Search for the cell housing the specified text and yield its (X, Y) center coordinate. 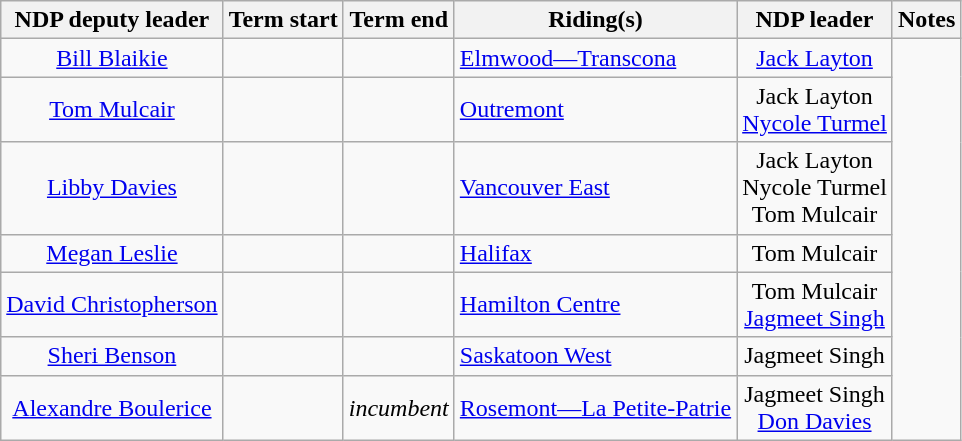
NDP leader (815, 20)
Halifax (595, 253)
Jagmeet SinghDon Davies (815, 408)
Bill Blaikie (112, 58)
Outremont (595, 110)
Tom MulcairJagmeet Singh (815, 304)
Jack LaytonNycole TurmelTom Mulcair (815, 188)
Term end (398, 20)
Hamilton Centre (595, 304)
Term start (283, 20)
Alexandre Boulerice (112, 408)
NDP deputy leader (112, 20)
David Christopherson (112, 304)
incumbent (398, 408)
Saskatoon West (595, 356)
Megan Leslie (112, 253)
Jagmeet Singh (815, 356)
Riding(s) (595, 20)
Jack LaytonNycole Turmel (815, 110)
Elmwood—Transcona (595, 58)
Vancouver East (595, 188)
Sheri Benson (112, 356)
Jack Layton (815, 58)
Rosemont—La Petite-Patrie (595, 408)
Notes (926, 20)
Libby Davies (112, 188)
